Scan for the cell matching the given text and deliver its [x, y] coordinate at center. 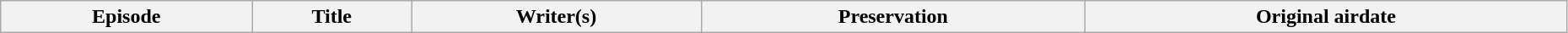
Title [332, 17]
Episode [127, 17]
Writer(s) [557, 17]
Original airdate [1326, 17]
Preservation [892, 17]
